Provide the [x, y] coordinate of the cell's center where the given text is located.  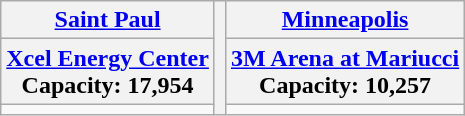
Minneapolis [344, 20]
3M Arena at MariucciCapacity: 10,257 [344, 72]
Saint Paul [108, 20]
Xcel Energy CenterCapacity: 17,954 [108, 72]
